Locate the cell with the specified text and output its [X, Y] center coordinate. 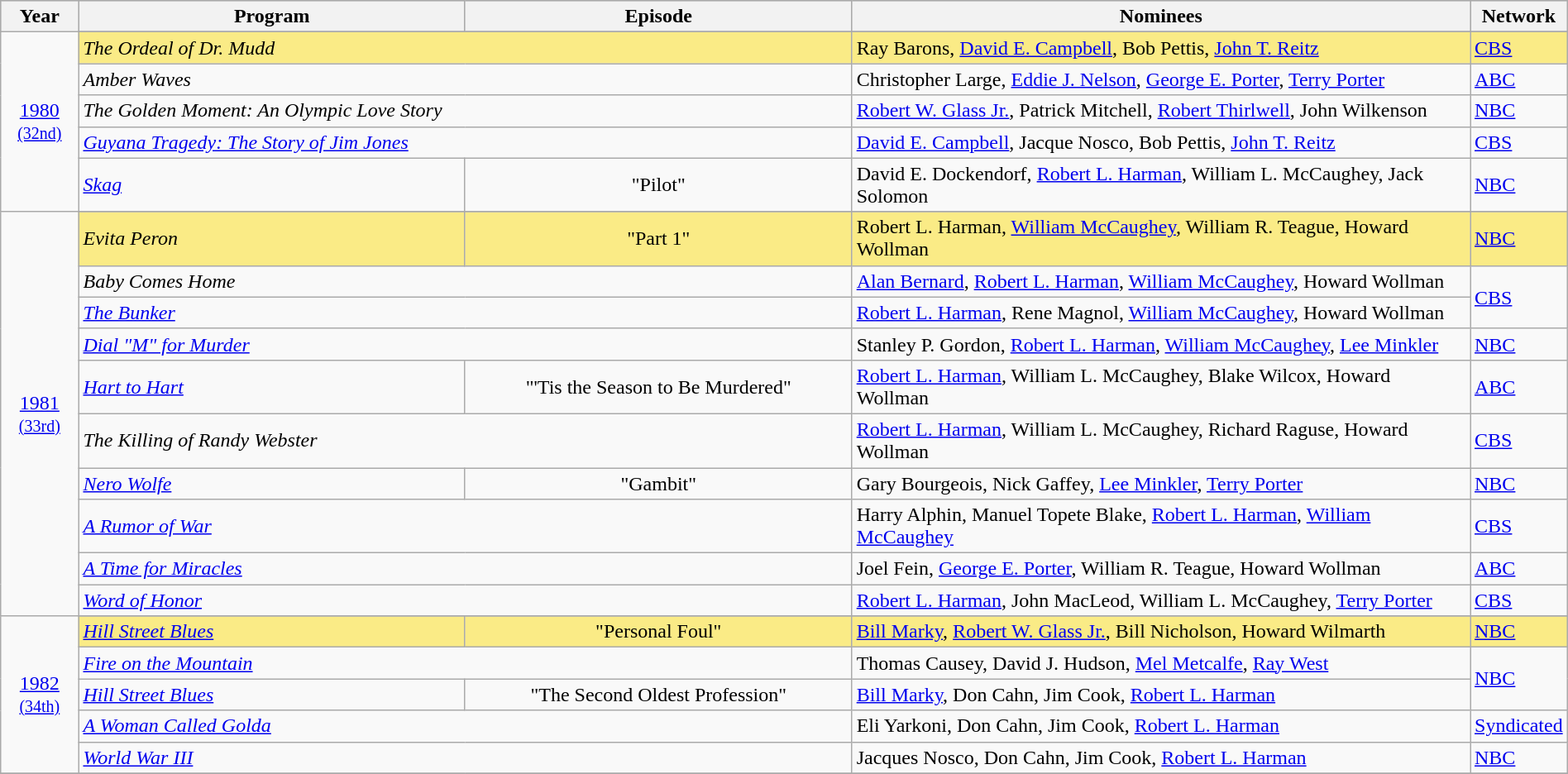
"Gambit" [658, 484]
Word of Honor [465, 600]
Robert L. Harman, William McCaughey, William R. Teague, Howard Wollman [1161, 238]
Episode [658, 17]
"Pilot" [658, 185]
Alan Bernard, Robert L. Harman, William McCaughey, Howard Wollman [1161, 281]
Network [1519, 17]
Fire on the Mountain [465, 663]
Joel Fein, George E. Porter, William R. Teague, Howard Wollman [1161, 569]
Ray Barons, David E. Campbell, Bob Pettis, John T. Reitz [1161, 48]
Robert W. Glass Jr., Patrick Mitchell, Robert Thirlwell, John Wilkenson [1161, 111]
Nero Wolfe [271, 484]
Nominees [1161, 17]
The Bunker [465, 313]
David E. Campbell, Jacque Nosco, Bob Pettis, John T. Reitz [1161, 142]
Robert L. Harman, John MacLeod, William L. McCaughey, Terry Porter [1161, 600]
Stanley P. Gordon, Robert L. Harman, William McCaughey, Lee Minkler [1161, 344]
The Golden Moment: An Olympic Love Story [465, 111]
Amber Waves [465, 79]
Syndicated [1519, 726]
Program [271, 17]
Christopher Large, Eddie J. Nelson, George E. Porter, Terry Porter [1161, 79]
Eli Yarkoni, Don Cahn, Jim Cook, Robert L. Harman [1161, 726]
1981(33rd) [40, 413]
"The Second Oldest Profession" [658, 695]
Guyana Tragedy: The Story of Jim Jones [465, 142]
Jacques Nosco, Don Cahn, Jim Cook, Robert L. Harman [1161, 757]
Skag [271, 185]
The Ordeal of Dr. Mudd [465, 48]
Thomas Causey, David J. Hudson, Mel Metcalfe, Ray West [1161, 663]
World War III [465, 757]
David E. Dockendorf, Robert L. Harman, William L. McCaughey, Jack Solomon [1161, 185]
Bill Marky, Don Cahn, Jim Cook, Robert L. Harman [1161, 695]
Robert L. Harman, Rene Magnol, William McCaughey, Howard Wollman [1161, 313]
Bill Marky, Robert W. Glass Jr., Bill Nicholson, Howard Wilmarth [1161, 632]
Hart to Hart [271, 387]
"Personal Foul" [658, 632]
Dial "M" for Murder [465, 344]
1980(32nd) [40, 122]
A Woman Called Golda [465, 726]
"'Tis the Season to Be Murdered" [658, 387]
Robert L. Harman, William L. McCaughey, Blake Wilcox, Howard Wollman [1161, 387]
Robert L. Harman, William L. McCaughey, Richard Raguse, Howard Wollman [1161, 440]
A Rumor of War [465, 526]
1982(34th) [40, 695]
Harry Alphin, Manuel Topete Blake, Robert L. Harman, William McCaughey [1161, 526]
Evita Peron [271, 238]
A Time for Miracles [465, 569]
The Killing of Randy Webster [465, 440]
"Part 1" [658, 238]
Year [40, 17]
Baby Comes Home [465, 281]
Gary Bourgeois, Nick Gaffey, Lee Minkler, Terry Porter [1161, 484]
